Return (x, y) of the center of cell containing provided text 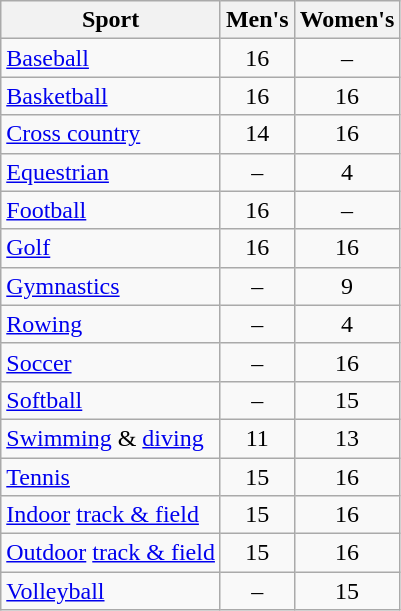
Equestrian (111, 172)
Sport (111, 20)
Tennis (111, 477)
Soccer (111, 362)
Golf (111, 248)
Baseball (111, 58)
Basketball (111, 96)
Football (111, 210)
Indoor track & field (111, 515)
11 (257, 438)
9 (347, 286)
Softball (111, 400)
13 (347, 438)
Cross country (111, 134)
Outdoor track & field (111, 553)
14 (257, 134)
Gymnastics (111, 286)
Rowing (111, 324)
Volleyball (111, 591)
Swimming & diving (111, 438)
Men's (257, 20)
Women's (347, 20)
